Capture the cell that displays the provided text and extract its [X, Y] central coordinate. 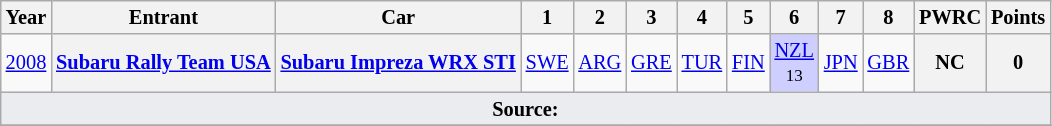
NC [950, 63]
Entrant [163, 17]
Subaru Impreza WRX STI [398, 63]
8 [889, 17]
1 [548, 17]
SWE [548, 63]
4 [702, 17]
6 [794, 17]
PWRC [950, 17]
Points [1018, 17]
Year [26, 17]
5 [748, 17]
GRE [651, 63]
JPN [841, 63]
TUR [702, 63]
NZL13 [794, 63]
GBR [889, 63]
2008 [26, 63]
FIN [748, 63]
ARG [600, 63]
0 [1018, 63]
7 [841, 17]
Car [398, 17]
Source: [526, 109]
Subaru Rally Team USA [163, 63]
3 [651, 17]
2 [600, 17]
